Provide the (X, Y) coordinate of the cell's center where the given text is located.  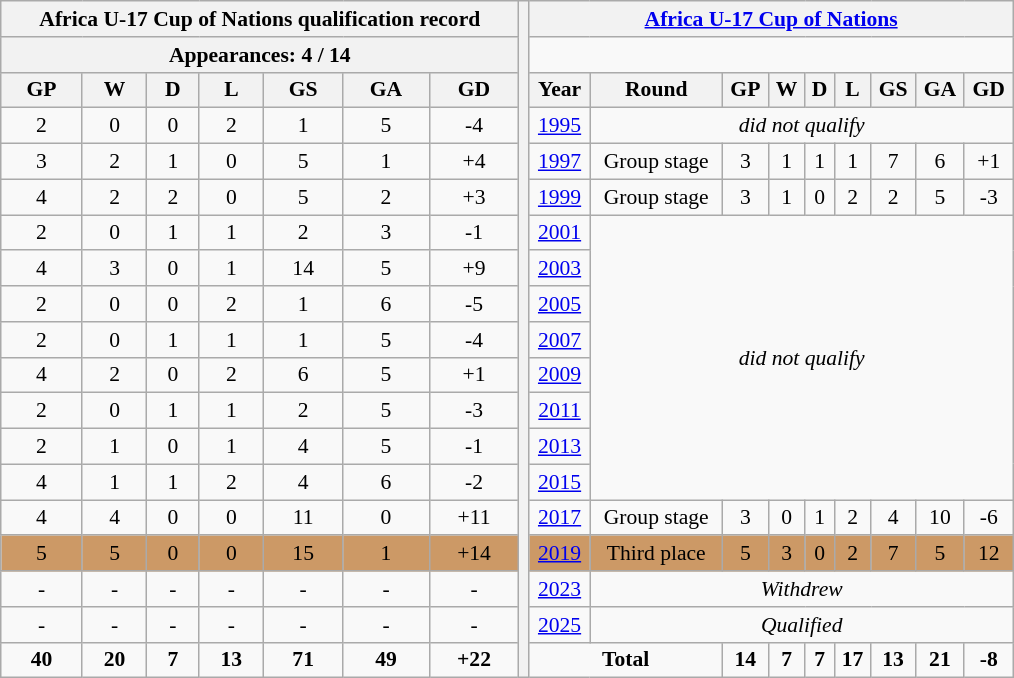
71 (304, 660)
2007 (560, 340)
Appearances: 4 / 14 (260, 55)
Total (626, 660)
40 (42, 660)
+4 (474, 162)
+3 (474, 197)
-5 (474, 304)
2017 (560, 518)
Withdrew (802, 589)
2023 (560, 589)
Third place (656, 554)
-6 (988, 518)
20 (114, 660)
15 (304, 554)
2019 (560, 554)
17 (852, 660)
2015 (560, 482)
2009 (560, 375)
2013 (560, 447)
2011 (560, 411)
1995 (560, 126)
+9 (474, 269)
1999 (560, 197)
2005 (560, 304)
2025 (560, 625)
Qualified (802, 625)
11 (304, 518)
Africa U-17 Cup of Nations qualification record (260, 19)
2003 (560, 269)
Year (560, 90)
Africa U-17 Cup of Nations (771, 19)
49 (386, 660)
10 (940, 518)
+22 (474, 660)
2001 (560, 233)
+14 (474, 554)
Round (656, 90)
-2 (474, 482)
12 (988, 554)
21 (940, 660)
+11 (474, 518)
-8 (988, 660)
1997 (560, 162)
